Pinpoint the cell where the given text exists, returning its (x, y) midpoint coordinate. 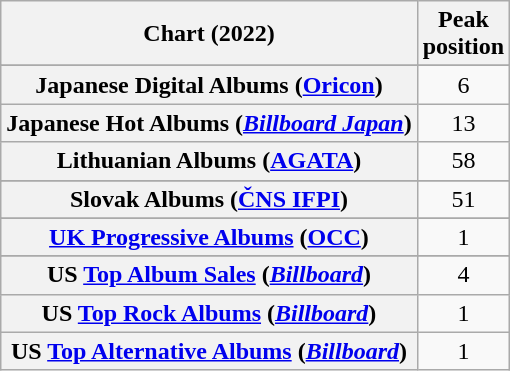
Japanese Hot Albums (Billboard Japan) (209, 123)
US Top Alternative Albums (Billboard) (209, 351)
13 (463, 123)
6 (463, 85)
Slovak Albums (ČNS IFPI) (209, 199)
Lithuanian Albums (AGATA) (209, 161)
58 (463, 161)
US Top Rock Albums (Billboard) (209, 313)
4 (463, 275)
Peakposition (463, 34)
Chart (2022) (209, 34)
UK Progressive Albums (OCC) (209, 237)
51 (463, 199)
US Top Album Sales (Billboard) (209, 275)
Japanese Digital Albums (Oricon) (209, 85)
